Capture the cell that displays the provided text and extract its [X, Y] central coordinate. 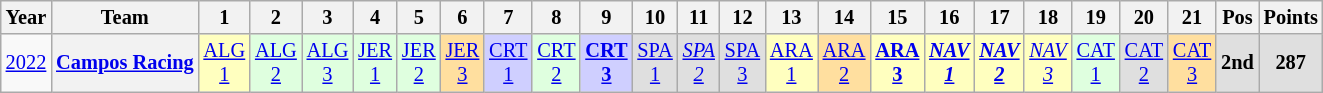
2 [276, 17]
19 [1096, 17]
SPA3 [742, 63]
17 [999, 17]
6 [463, 17]
ALG2 [276, 63]
Points [1291, 17]
Campos Racing [124, 63]
SPA1 [654, 63]
2nd [1238, 63]
JER3 [463, 63]
12 [742, 17]
21 [1192, 17]
9 [606, 17]
16 [949, 17]
11 [699, 17]
13 [792, 17]
2022 [26, 63]
ARA2 [844, 63]
ARA1 [792, 63]
287 [1291, 63]
CRT1 [508, 63]
Year [26, 17]
18 [1048, 17]
NAV3 [1048, 63]
CAT1 [1096, 63]
CRT3 [606, 63]
ALG3 [328, 63]
SPA2 [699, 63]
CRT2 [556, 63]
Pos [1238, 17]
JER2 [419, 63]
JER1 [375, 63]
14 [844, 17]
10 [654, 17]
CAT3 [1192, 63]
NAV2 [999, 63]
4 [375, 17]
ALG1 [224, 63]
8 [556, 17]
NAV1 [949, 63]
3 [328, 17]
7 [508, 17]
ARA3 [897, 63]
1 [224, 17]
CAT2 [1144, 63]
5 [419, 17]
Team [124, 17]
15 [897, 17]
20 [1144, 17]
